For the text-containing cell, return its midpoint in (x, y) coordinate format. 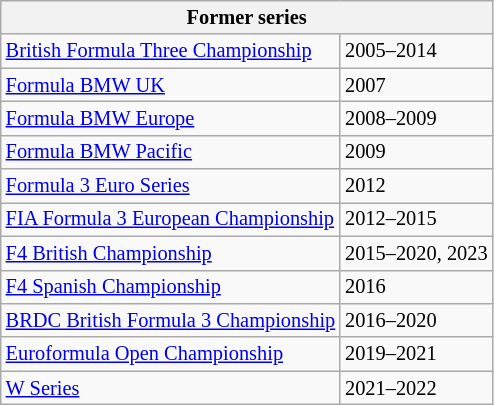
2008–2009 (416, 118)
W Series (170, 388)
F4 British Championship (170, 253)
Former series (247, 17)
FIA Formula 3 European Championship (170, 219)
2012 (416, 186)
Formula BMW Pacific (170, 152)
2007 (416, 85)
F4 Spanish Championship (170, 287)
Formula 3 Euro Series (170, 186)
2012–2015 (416, 219)
2016 (416, 287)
BRDC British Formula 3 Championship (170, 320)
2005–2014 (416, 51)
Euroformula Open Championship (170, 354)
Formula BMW Europe (170, 118)
British Formula Three Championship (170, 51)
2019–2021 (416, 354)
2015–2020, 2023 (416, 253)
Formula BMW UK (170, 85)
2021–2022 (416, 388)
2009 (416, 152)
2016–2020 (416, 320)
